Return the [X, Y] coordinate for the center point of the cell that contains the specified text.  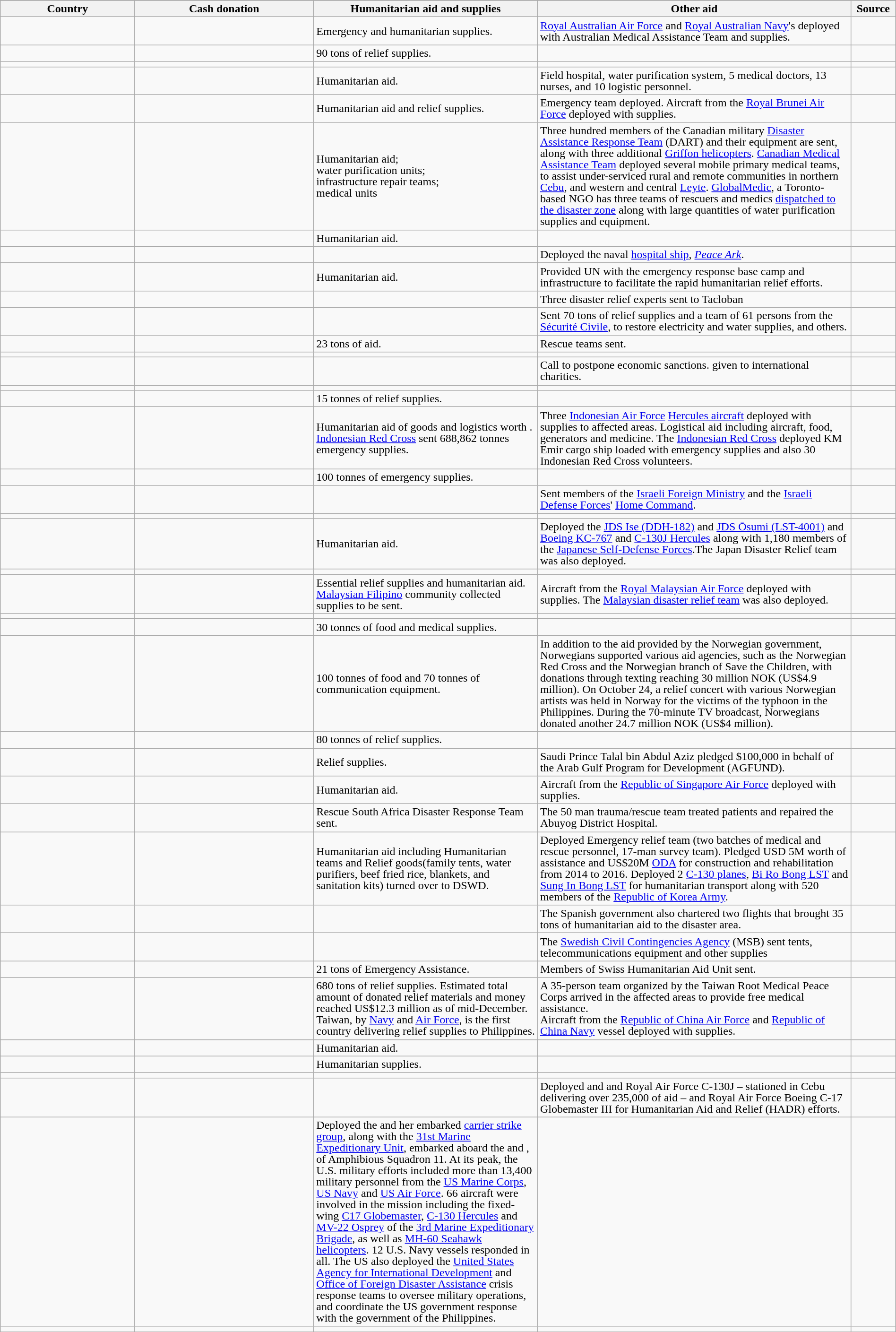
Humanitarian aid and supplies [426, 9]
Field hospital, water purification system, 5 medical doctors, 13 nurses, and 10 logistic personnel. [694, 80]
Humanitarian supplies. [426, 1064]
Humanitarian aid;water purification units;infrastructure repair teams;medical units [426, 176]
Members of Swiss Humanitarian Aid Unit sent. [694, 969]
The Spanish government also chartered two flights that brought 35 tons of humanitarian aid to the disaster area. [694, 919]
Deployed the naval hospital ship, Peace Ark. [694, 254]
Sent members of the Israeli Foreign Ministry and the Israeli Defense Forces' Home Command. [694, 499]
90 tons of relief supplies. [426, 53]
Rescue teams sent. [694, 344]
Saudi Prince Talal bin Abdul Aziz pledged $100,000 in behalf of the Arab Gulf Program for Development (AGFUND). [694, 762]
Aircraft from the Republic of Singapore Air Force deployed with supplies. [694, 790]
80 tonnes of relief supplies. [426, 739]
21 tons of Emergency Assistance. [426, 969]
Source [873, 9]
Sent 70 tons of relief supplies and a team of 61 persons from the Sécurité Civile, to restore electricity and water supplies, and others. [694, 321]
The Swedish Civil Contingencies Agency (MSB) sent tents, telecommunications equipment and other supplies [694, 947]
Provided UN with the emergency response base camp and infrastructure to facilitate the rapid humanitarian relief efforts. [694, 277]
Relief supplies. [426, 762]
Emergency and humanitarian supplies. [426, 31]
Humanitarian aid of goods and logistics worth . Indonesian Red Cross sent 688,862 tonnes emergency supplies. [426, 438]
100 tonnes of emergency supplies. [426, 477]
Country [68, 9]
Rescue South Africa Disaster Response Team sent. [426, 818]
100 tonnes of food and 70 tonnes of communication equipment. [426, 683]
15 tonnes of relief supplies. [426, 399]
Call to postpone economic sanctions. given to international charities. [694, 372]
23 tons of aid. [426, 344]
Three disaster relief experts sent to Tacloban [694, 299]
Emergency team deployed. Aircraft from the Royal Brunei Air Force deployed with supplies. [694, 109]
Royal Australian Air Force and Royal Australian Navy's deployed with Australian Medical Assistance Team and supplies. [694, 31]
Cash donation [224, 9]
The 50 man trauma/rescue team treated patients and repaired the Abuyog District Hospital. [694, 818]
Humanitarian aid and relief supplies. [426, 109]
Essential relief supplies and humanitarian aid. Malaysian Filipino community collected supplies to be sent. [426, 594]
30 tonnes of food and medical supplies. [426, 627]
Aircraft from the Royal Malaysian Air Force deployed with supplies. The Malaysian disaster relief team was also deployed. [694, 594]
Other aid [694, 9]
